Provide the [X, Y] coordinate of the cell's center where the given text is located.  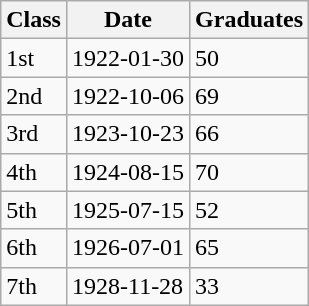
7th [34, 286]
3rd [34, 134]
Date [128, 20]
1923-10-23 [128, 134]
69 [250, 96]
65 [250, 248]
1922-01-30 [128, 58]
1926-07-01 [128, 248]
1925-07-15 [128, 210]
Class [34, 20]
1st [34, 58]
70 [250, 172]
52 [250, 210]
1928-11-28 [128, 286]
Graduates [250, 20]
2nd [34, 96]
4th [34, 172]
33 [250, 286]
50 [250, 58]
5th [34, 210]
1924-08-15 [128, 172]
1922-10-06 [128, 96]
6th [34, 248]
66 [250, 134]
